Capture the cell that displays the provided text and extract its [X, Y] central coordinate. 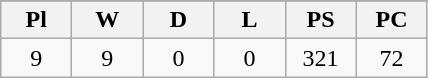
72 [392, 58]
PC [392, 20]
D [178, 20]
W [108, 20]
L [250, 20]
Pl [36, 20]
PS [320, 20]
321 [320, 58]
